Locate the cell with the specified text and output its [x, y] center coordinate. 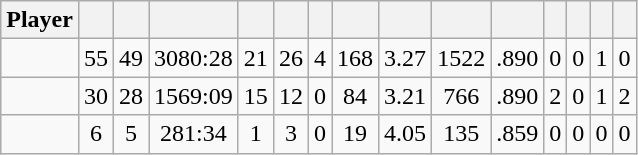
766 [462, 96]
6 [96, 134]
3080:28 [194, 58]
3.27 [406, 58]
84 [356, 96]
.859 [518, 134]
5 [132, 134]
281:34 [194, 134]
30 [96, 96]
21 [256, 58]
3 [290, 134]
1569:09 [194, 96]
49 [132, 58]
3.21 [406, 96]
15 [256, 96]
Player [40, 20]
1522 [462, 58]
12 [290, 96]
26 [290, 58]
19 [356, 134]
55 [96, 58]
4 [320, 58]
4.05 [406, 134]
135 [462, 134]
28 [132, 96]
168 [356, 58]
